Pinpoint the cell where the given text exists, returning its (X, Y) midpoint coordinate. 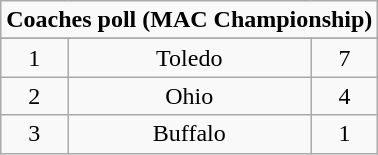
Toledo (190, 58)
4 (344, 96)
Buffalo (190, 134)
2 (34, 96)
Coaches poll (MAC Championship) (190, 20)
Ohio (190, 96)
3 (34, 134)
7 (344, 58)
